Identify which cell holds the provided text, then report its [x, y] central coordinate. 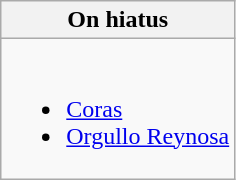
On hiatus [118, 20]
CorasOrgullo Reynosa [118, 109]
